Find where the given text appears and provide that cell's center as [x, y] coordinate. 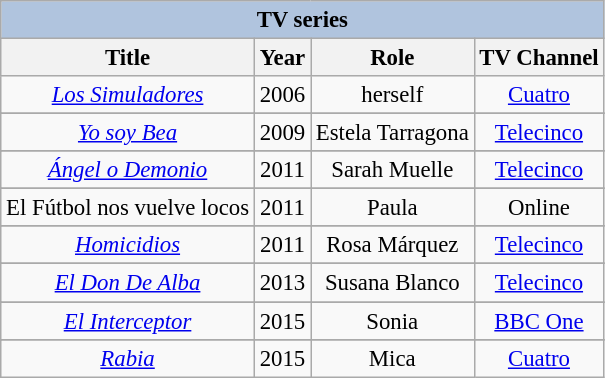
BBC One [539, 321]
Mica [392, 358]
El Fútbol nos vuelve locos [128, 208]
Rabia [128, 358]
El Interceptor [128, 321]
Paula [392, 208]
Ángel o Demonio [128, 170]
2009 [282, 133]
Title [128, 58]
Role [392, 58]
TV Channel [539, 58]
Yo soy Bea [128, 133]
Los Simuladores [128, 95]
TV series [302, 20]
Online [539, 208]
herself [392, 95]
2013 [282, 283]
Sarah Muelle [392, 170]
2006 [282, 95]
Year [282, 58]
Homicidios [128, 245]
Rosa Márquez [392, 245]
Susana Blanco [392, 283]
Sonia [392, 321]
Estela Tarragona [392, 133]
El Don De Alba [128, 283]
